Return the [X, Y] coordinate for the center point of the cell that contains the specified text.  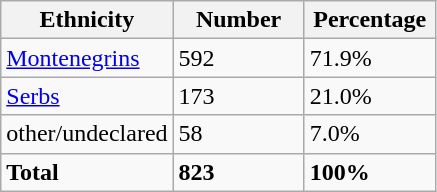
Ethnicity [87, 20]
7.0% [370, 134]
Number [238, 20]
71.9% [370, 58]
Serbs [87, 96]
58 [238, 134]
Montenegrins [87, 58]
823 [238, 172]
592 [238, 58]
21.0% [370, 96]
other/undeclared [87, 134]
Total [87, 172]
100% [370, 172]
Percentage [370, 20]
173 [238, 96]
